Provide the (x, y) coordinate of the cell's center where the given text is located.  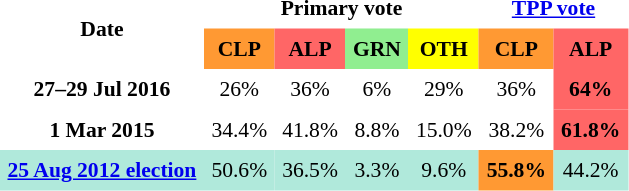
38.2% (516, 130)
26% (240, 89)
GRN (376, 48)
44.2% (591, 170)
1 Mar 2015 (102, 130)
36.5% (310, 170)
50.6% (240, 170)
9.6% (444, 170)
3.3% (376, 170)
61.8% (591, 130)
27–29 Jul 2016 (102, 89)
6% (376, 89)
41.8% (310, 130)
64% (591, 89)
OTH (444, 48)
25 Aug 2012 election (102, 170)
29% (444, 89)
55.8% (516, 170)
15.0% (444, 130)
8.8% (376, 130)
34.4% (240, 130)
